Identify which cell holds the provided text, then report its (X, Y) central coordinate. 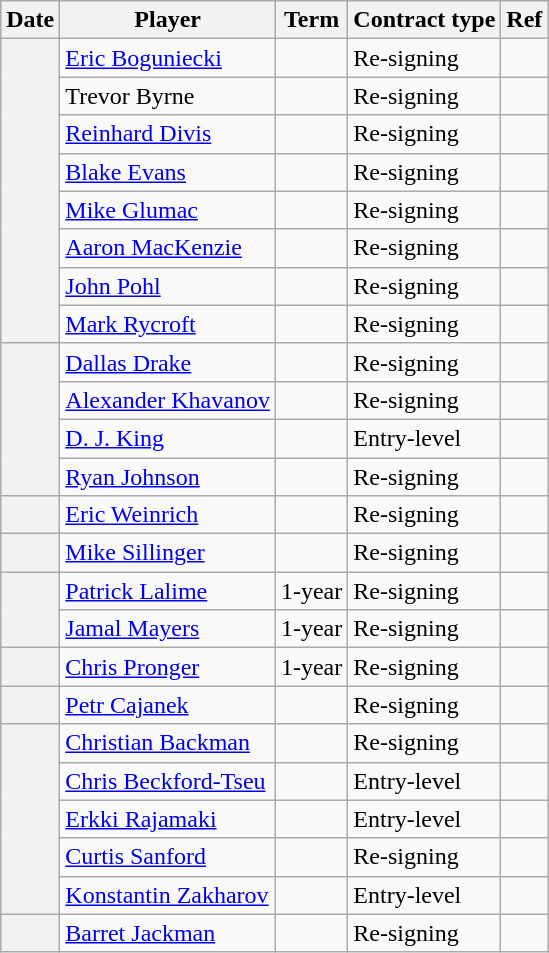
Ref (524, 20)
Term (311, 20)
Chris Pronger (168, 667)
Player (168, 20)
Eric Boguniecki (168, 58)
Christian Backman (168, 743)
Alexander Khavanov (168, 400)
Jamal Mayers (168, 629)
Ryan Johnson (168, 477)
Barret Jackman (168, 933)
Mike Sillinger (168, 553)
Reinhard Divis (168, 134)
Date (30, 20)
Konstantin Zakharov (168, 895)
Blake Evans (168, 172)
Mark Rycroft (168, 324)
Contract type (424, 20)
Chris Beckford-Tseu (168, 781)
Aaron MacKenzie (168, 248)
D. J. King (168, 438)
Dallas Drake (168, 362)
John Pohl (168, 286)
Patrick Lalime (168, 591)
Erkki Rajamaki (168, 819)
Eric Weinrich (168, 515)
Mike Glumac (168, 210)
Petr Cajanek (168, 705)
Curtis Sanford (168, 857)
Trevor Byrne (168, 96)
